Capture the cell that displays the provided text and extract its [x, y] central coordinate. 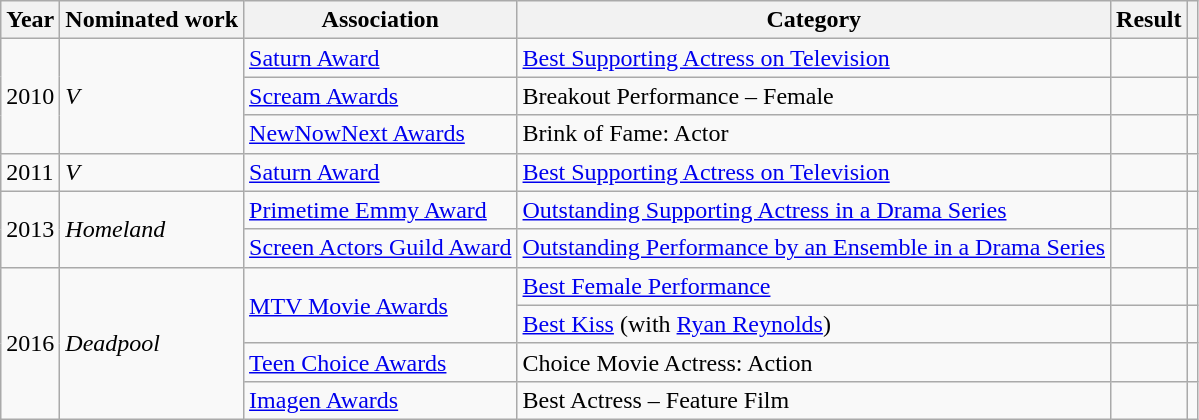
Homeland [152, 229]
Teen Choice Awards [380, 362]
Primetime Emmy Award [380, 210]
Year [30, 20]
Choice Movie Actress: Action [814, 362]
Breakout Performance – Female [814, 96]
Deadpool [152, 343]
Association [380, 20]
MTV Movie Awards [380, 305]
Category [814, 20]
Scream Awards [380, 96]
Outstanding Performance by an Ensemble in a Drama Series [814, 248]
Screen Actors Guild Award [380, 248]
Result [1149, 20]
Imagen Awards [380, 400]
2011 [30, 172]
2016 [30, 343]
Best Female Performance [814, 286]
2013 [30, 229]
NewNowNext Awards [380, 134]
Nominated work [152, 20]
Brink of Fame: Actor [814, 134]
2010 [30, 96]
Best Kiss (with Ryan Reynolds) [814, 324]
Outstanding Supporting Actress in a Drama Series [814, 210]
Best Actress – Feature Film [814, 400]
